Search for the cell housing the specified text and yield its (X, Y) center coordinate. 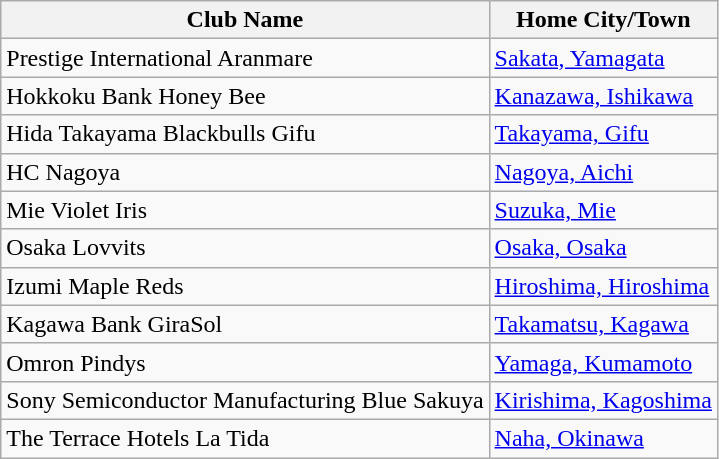
Kagawa Bank GiraSol (245, 324)
Hiroshima, Hiroshima (603, 286)
Takayama, Gifu (603, 134)
Nagoya, Aichi (603, 172)
Kirishima, Kagoshima (603, 400)
Prestige International Aranmare (245, 58)
Osaka, Osaka (603, 248)
Izumi Maple Reds (245, 286)
Osaka Lovvits (245, 248)
Home City/Town (603, 20)
Sakata, Yamagata (603, 58)
Hokkoku Bank Honey Bee (245, 96)
Club Name (245, 20)
Takamatsu, Kagawa (603, 324)
Sony Semiconductor Manufacturing Blue Sakuya (245, 400)
Suzuka, Mie (603, 210)
Omron Pindys (245, 362)
Mie Violet Iris (245, 210)
HC Nagoya (245, 172)
The Terrace Hotels La Tida (245, 438)
Hida Takayama Blackbulls Gifu (245, 134)
Naha, Okinawa (603, 438)
Yamaga, Kumamoto (603, 362)
Kanazawa, Ishikawa (603, 96)
